Pinpoint the cell where the given text exists, returning its (x, y) midpoint coordinate. 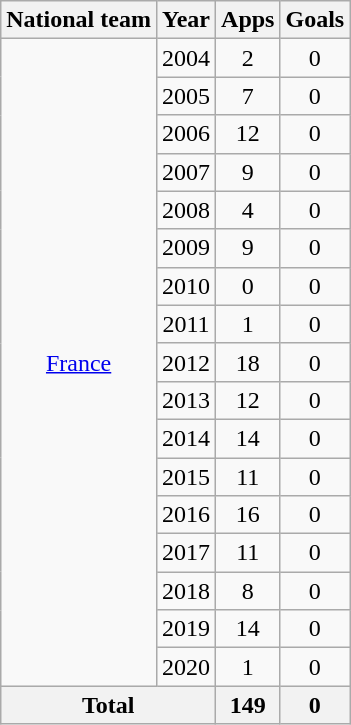
2012 (186, 362)
France (79, 362)
4 (248, 210)
Total (108, 705)
2017 (186, 553)
2 (248, 58)
2019 (186, 629)
2011 (186, 324)
7 (248, 96)
2013 (186, 400)
2014 (186, 438)
2006 (186, 134)
Apps (248, 20)
2005 (186, 96)
Goals (315, 20)
2016 (186, 515)
2010 (186, 286)
Year (186, 20)
2018 (186, 591)
16 (248, 515)
2020 (186, 667)
149 (248, 705)
8 (248, 591)
2008 (186, 210)
2015 (186, 477)
2007 (186, 172)
2004 (186, 58)
National team (79, 20)
2009 (186, 248)
18 (248, 362)
